For the text-containing cell, return its midpoint in (x, y) coordinate format. 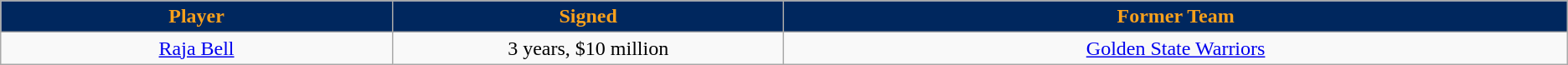
3 years, $10 million (588, 48)
Player (197, 17)
Former Team (1176, 17)
Raja Bell (197, 48)
Golden State Warriors (1176, 48)
Signed (588, 17)
